Return [x, y] of the center of cell containing provided text 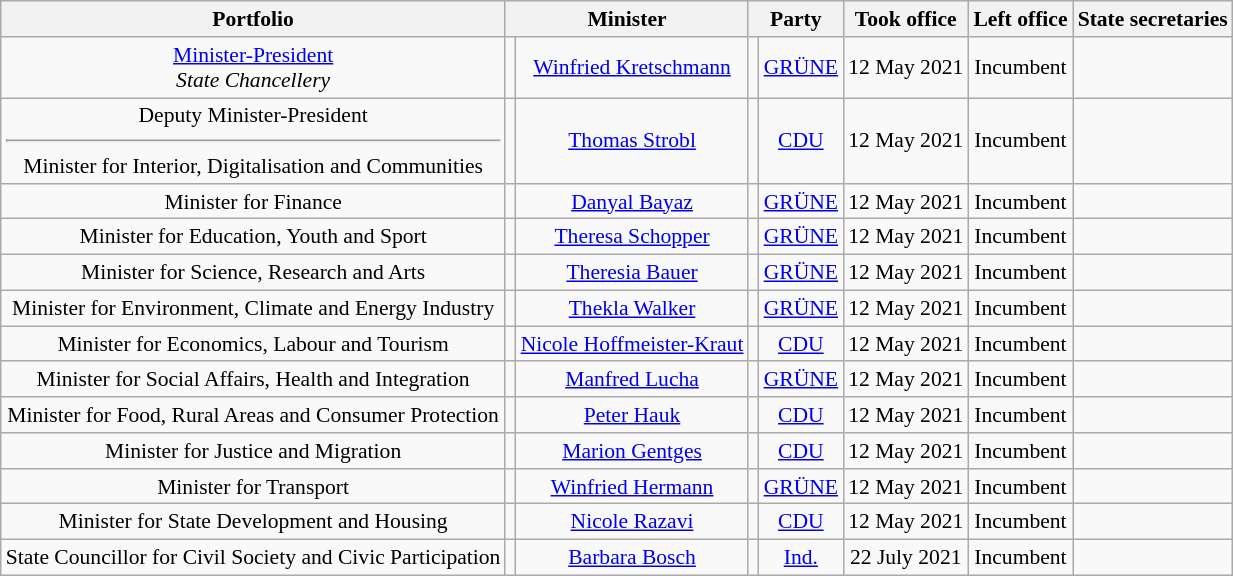
Minister for State Development and Housing [254, 522]
Minister for Education, Youth and Sport [254, 237]
Winfried Kretschmann [632, 68]
Minister for Food, Rural Areas and Consumer Protection [254, 415]
Portfolio [254, 19]
Minister [626, 19]
Party [796, 19]
22 July 2021 [906, 558]
Manfred Lucha [632, 380]
Took office [906, 19]
Theresia Bauer [632, 273]
Minister for Transport [254, 487]
Minister for Economics, Labour and Tourism [254, 344]
Deputy Minister-PresidentMinister for Interior, Digitalisation and Communities [254, 141]
Thomas Strobl [632, 141]
State secretaries [1153, 19]
Minister for Science, Research and Arts [254, 273]
Minister for Finance [254, 202]
Peter Hauk [632, 415]
Minister for Justice and Migration [254, 451]
Nicole Razavi [632, 522]
Thekla Walker [632, 308]
State Councillor for Civil Society and Civic Participation [254, 558]
Danyal Bayaz [632, 202]
Theresa Schopper [632, 237]
Winfried Hermann [632, 487]
Minister for Social Affairs, Health and Integration [254, 380]
Minister for Environment, Climate and Energy Industry [254, 308]
Ind. [801, 558]
Left office [1020, 19]
Marion Gentges [632, 451]
Nicole Hoffmeister-Kraut [632, 344]
Barbara Bosch [632, 558]
Minister-PresidentState Chancellery [254, 68]
